Return (X, Y) of the center of cell containing provided text 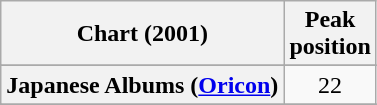
22 (330, 85)
Japanese Albums (Oricon) (142, 85)
Chart (2001) (142, 34)
Peakposition (330, 34)
